Find where the given text appears and provide that cell's center as [X, Y] coordinate. 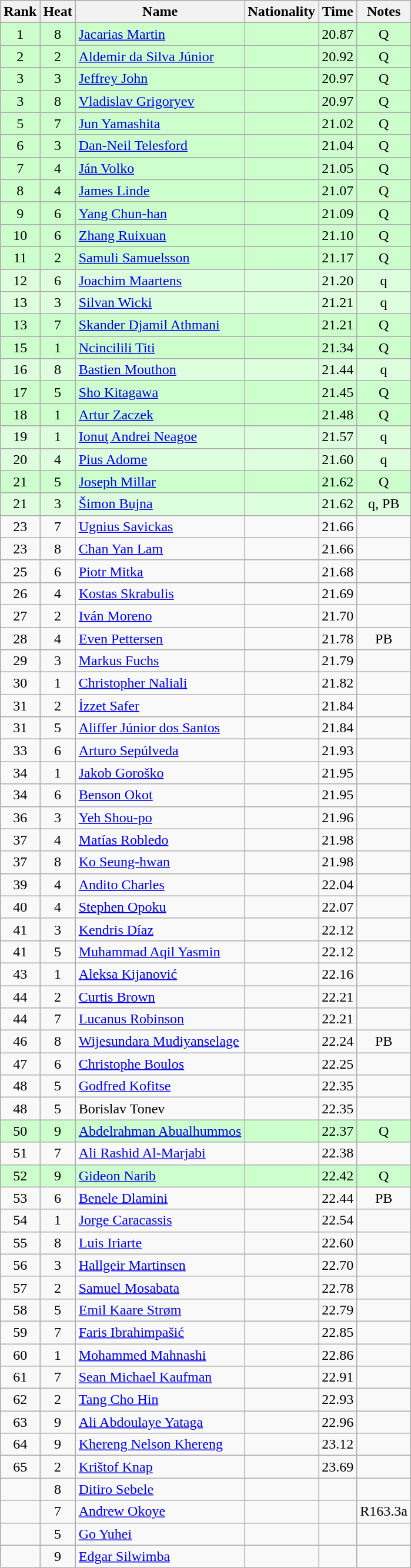
58 [20, 1310]
Vladislav Grigoryev [160, 101]
59 [20, 1332]
20.92 [338, 56]
10 [20, 235]
22.78 [338, 1287]
Markus Fuchs [160, 661]
Aldemir da Silva Júnior [160, 56]
43 [20, 974]
Jorge Caracassis [160, 1220]
54 [20, 1220]
19 [20, 437]
22.42 [338, 1176]
21.93 [338, 750]
Ali Abdoulaye Yataga [160, 1422]
Ko Seung-hwan [160, 862]
61 [20, 1377]
47 [20, 1064]
57 [20, 1287]
21.34 [338, 348]
Edgar Silwimba [160, 1556]
Benson Okot [160, 795]
62 [20, 1400]
Bastien Mouthon [160, 370]
Name [160, 12]
12 [20, 281]
36 [20, 818]
Aleksa Kijanović [160, 974]
21.69 [338, 593]
Christopher Naliali [160, 683]
21.45 [338, 392]
33 [20, 750]
60 [20, 1355]
İzzet Safer [160, 706]
55 [20, 1243]
Kostas Skrabulis [160, 593]
20 [20, 459]
46 [20, 1042]
Ncincilili Titi [160, 348]
22.85 [338, 1332]
22.70 [338, 1265]
Aliffer Júnior dos Santos [160, 728]
21.96 [338, 818]
Chan Yan Lam [160, 549]
23.12 [338, 1444]
22.96 [338, 1422]
Samuli Samuelsson [160, 258]
52 [20, 1176]
Jeffrey John [160, 79]
21.60 [338, 459]
21.68 [338, 571]
Benele Dlamini [160, 1198]
Christophe Boulos [160, 1064]
Kendris Díaz [160, 929]
23.69 [338, 1467]
50 [20, 1131]
James Linde [160, 191]
22.37 [338, 1131]
Faris Ibrahimpašić [160, 1332]
22.54 [338, 1220]
22.44 [338, 1198]
64 [20, 1444]
21.70 [338, 616]
Krištof Knap [160, 1467]
Jun Yamashita [160, 124]
Time [338, 12]
21.04 [338, 146]
65 [20, 1467]
28 [20, 638]
Emil Kaare Strøm [160, 1310]
21.09 [338, 213]
Nationality [282, 12]
11 [20, 258]
Notes [384, 12]
17 [20, 392]
Joachim Maartens [160, 281]
21.82 [338, 683]
Matías Robledo [160, 840]
22.60 [338, 1243]
Hallgeir Martinsen [160, 1265]
Mohammed Mahnashi [160, 1355]
Pius Adome [160, 459]
Tang Cho Hin [160, 1400]
Samuel Mosabata [160, 1287]
53 [20, 1198]
25 [20, 571]
22.25 [338, 1064]
Luis Iriarte [160, 1243]
Borislav Tonev [160, 1109]
27 [20, 616]
Joseph Millar [160, 482]
q, PB [384, 504]
21.20 [338, 281]
Stephen Opoku [160, 907]
22.79 [338, 1310]
Khereng Nelson Khereng [160, 1444]
Zhang Ruixuan [160, 235]
15 [20, 348]
Iván Moreno [160, 616]
R163.3a [384, 1512]
Even Pettersen [160, 638]
Yang Chun-han [160, 213]
63 [20, 1422]
22.38 [338, 1153]
Muhammad Aqil Yasmin [160, 952]
21.02 [338, 124]
56 [20, 1265]
22.04 [338, 885]
Godfred Kofitse [160, 1086]
30 [20, 683]
Arturo Sepúlveda [160, 750]
21.79 [338, 661]
Piotr Mitka [160, 571]
22.16 [338, 974]
Sean Michael Kaufman [160, 1377]
21.78 [338, 638]
21.48 [338, 415]
22.24 [338, 1042]
Wijesundara Mudiyanselage [160, 1042]
40 [20, 907]
22.07 [338, 907]
Abdelrahman Abualhummos [160, 1131]
22.86 [338, 1355]
18 [20, 415]
Go Yuhei [160, 1534]
Lucanus Robinson [160, 1019]
21.57 [338, 437]
Jacarias Martin [160, 34]
Gideon Narib [160, 1176]
21.10 [338, 235]
Jakob Goroško [160, 773]
21.17 [338, 258]
Ugnius Savickas [160, 526]
Andito Charles [160, 885]
Skander Djamil Athmani [160, 325]
22.93 [338, 1400]
Ionuţ Andrei Neagoe [160, 437]
29 [20, 661]
Heat [58, 12]
21.05 [338, 168]
Ditiro Sebele [160, 1489]
16 [20, 370]
Andrew Okoye [160, 1512]
21.44 [338, 370]
22.91 [338, 1377]
Ján Volko [160, 168]
Rank [20, 12]
Yeh Shou-po [160, 818]
Ali Rashid Al-Marjabi [160, 1153]
Šimon Bujna [160, 504]
Sho Kitagawa [160, 392]
Artur Zaczek [160, 415]
39 [20, 885]
Dan-Neil Telesford [160, 146]
20.87 [338, 34]
26 [20, 593]
Curtis Brown [160, 997]
Silvan Wicki [160, 303]
51 [20, 1153]
21.07 [338, 191]
